Provide the (X, Y) coordinate of the cell's center where the given text is located.  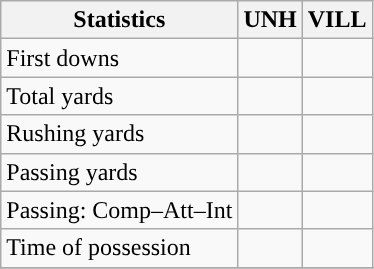
First downs (120, 58)
Time of possession (120, 248)
Passing: Comp–Att–Int (120, 210)
Rushing yards (120, 134)
Total yards (120, 96)
UNH (270, 20)
Passing yards (120, 172)
VILL (337, 20)
Statistics (120, 20)
